Find where the given text appears and provide that cell's center as [X, Y] coordinate. 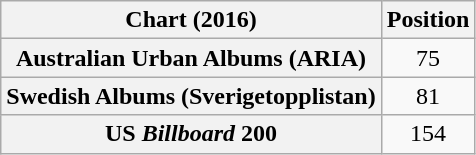
US Billboard 200 [191, 134]
Australian Urban Albums (ARIA) [191, 58]
75 [428, 58]
154 [428, 134]
Swedish Albums (Sverigetopplistan) [191, 96]
81 [428, 96]
Chart (2016) [191, 20]
Position [428, 20]
